Determine the [X, Y] coordinate at the center of the cell enclosing the given text.  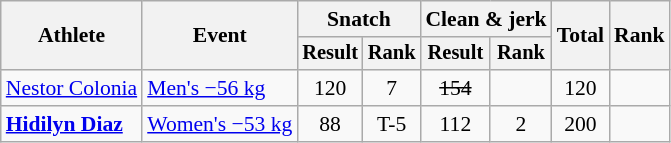
Event [220, 36]
Women's −53 kg [220, 124]
Nestor Colonia [72, 88]
88 [330, 124]
154 [455, 88]
200 [580, 124]
Hidilyn Diaz [72, 124]
Men's −56 kg [220, 88]
Snatch [358, 19]
Athlete [72, 36]
Clean & jerk [486, 19]
7 [392, 88]
Total [580, 36]
T-5 [392, 124]
2 [520, 124]
112 [455, 124]
